Scan for the cell matching the given text and deliver its [X, Y] coordinate at center. 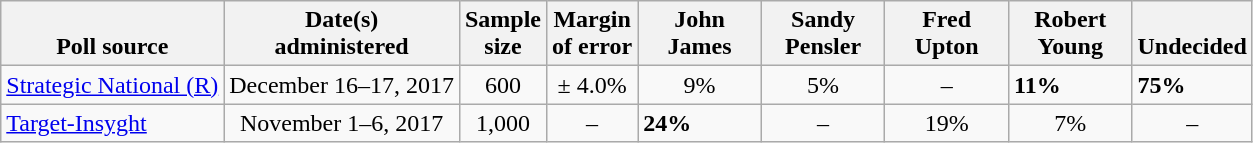
SandyPensler [823, 34]
JohnJames [700, 34]
± 4.0% [592, 85]
19% [947, 123]
November 1–6, 2017 [342, 123]
Target-Insyght [112, 123]
24% [700, 123]
Poll source [112, 34]
December 16–17, 2017 [342, 85]
Date(s)administered [342, 34]
FredUpton [947, 34]
RobertYoung [1070, 34]
Strategic National (R) [112, 85]
600 [502, 85]
5% [823, 85]
1,000 [502, 123]
Undecided [1192, 34]
75% [1192, 85]
9% [700, 85]
7% [1070, 123]
Marginof error [592, 34]
Samplesize [502, 34]
11% [1070, 85]
